Determine the (x, y) coordinate at the center of the cell enclosing the given text.  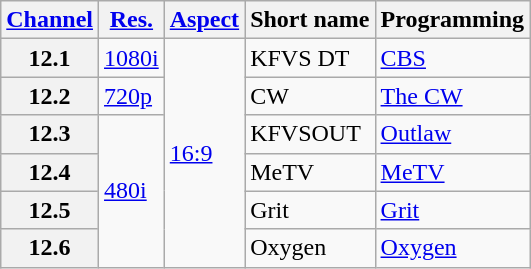
12.4 (50, 172)
12.6 (50, 248)
Res. (132, 20)
Outlaw (452, 134)
12.1 (50, 58)
12.3 (50, 134)
The CW (452, 96)
16:9 (204, 153)
CBS (452, 58)
Short name (310, 20)
12.5 (50, 210)
480i (132, 191)
CW (310, 96)
Aspect (204, 20)
KFVSOUT (310, 134)
Programming (452, 20)
12.2 (50, 96)
Channel (50, 20)
KFVS DT (310, 58)
720p (132, 96)
1080i (132, 58)
